Output the [x, y] coordinate of the center of the cell containing the given text.  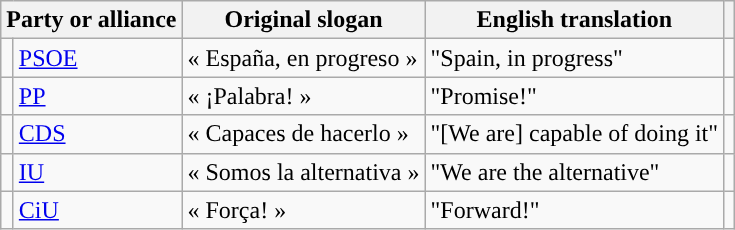
"Promise!" [574, 96]
PSOE [98, 58]
"[We are] capable of doing it" [574, 134]
CDS [98, 134]
Party or alliance [92, 20]
"We are the alternative" [574, 172]
PP [98, 96]
"Forward!" [574, 210]
« ¡Palabra! » [304, 96]
Original slogan [304, 20]
« Força! » [304, 210]
English translation [574, 20]
"Spain, in progress" [574, 58]
CiU [98, 210]
« Somos la alternativa » [304, 172]
IU [98, 172]
« Capaces de hacerlo » [304, 134]
« España, en progreso » [304, 58]
